From the cell containing the given text, extract its center point as [x, y] coordinate. 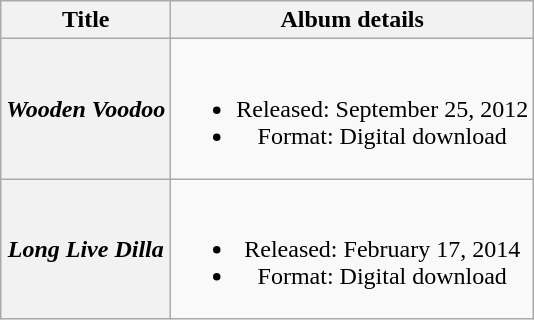
Album details [352, 20]
Title [86, 20]
Released: February 17, 2014Format: Digital download [352, 249]
Wooden Voodoo [86, 109]
Long Live Dilla [86, 249]
Released: September 25, 2012Format: Digital download [352, 109]
